Capture the cell that displays the provided text and extract its [x, y] central coordinate. 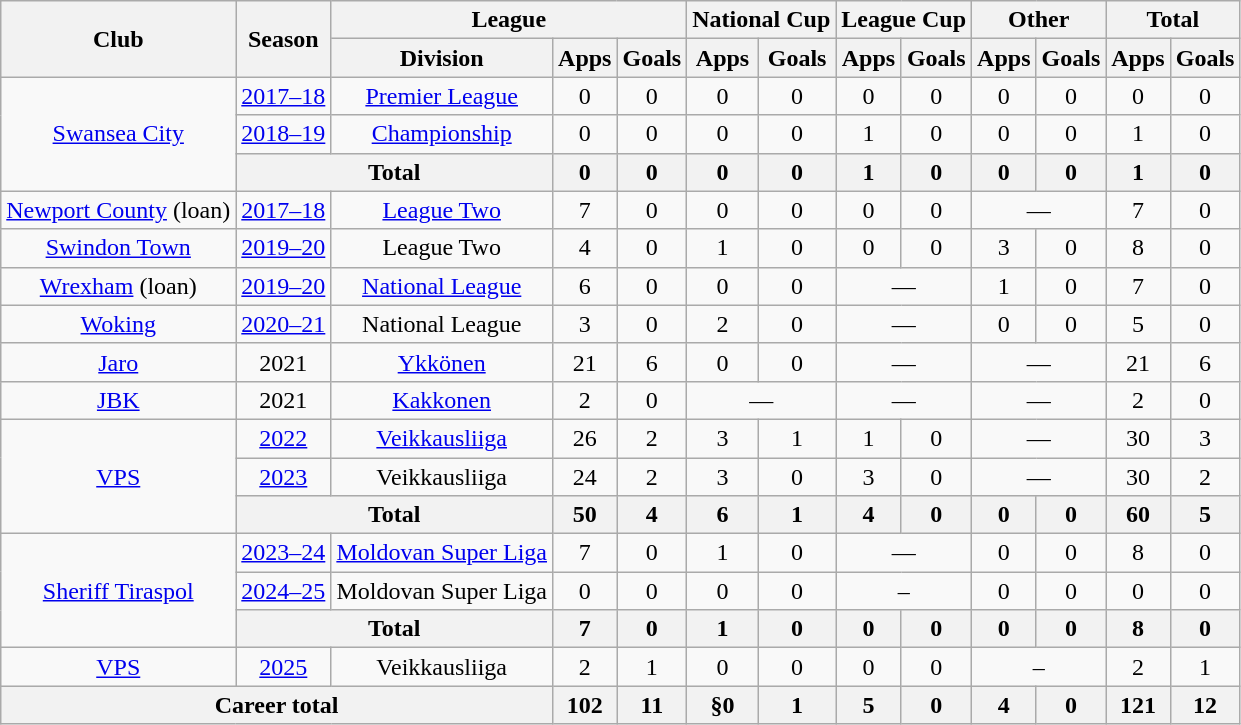
Sheriff Tiraspol [118, 591]
Club [118, 39]
Newport County (loan) [118, 210]
2025 [284, 667]
Swindon Town [118, 248]
National Cup [762, 20]
League [509, 20]
Division [442, 58]
Swansea City [118, 134]
2018–19 [284, 134]
2023–24 [284, 553]
Season [284, 39]
2020–21 [284, 324]
Jaro [118, 362]
Other [1039, 20]
Ykkönen [442, 362]
26 [585, 438]
JBK [118, 400]
2022 [284, 438]
Woking [118, 324]
Championship [442, 134]
24 [585, 477]
§0 [723, 705]
50 [585, 515]
Kakkonen [442, 400]
12 [1205, 705]
121 [1138, 705]
Career total [277, 705]
Wrexham (loan) [118, 286]
2024–25 [284, 591]
Premier League [442, 96]
60 [1138, 515]
2023 [284, 477]
102 [585, 705]
League Cup [904, 20]
11 [652, 705]
